Return the (X, Y) coordinate for the center point of the cell that contains the specified text.  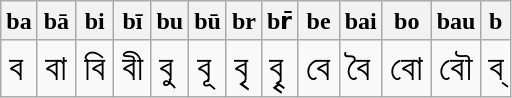
bo (406, 21)
বু (170, 68)
b (496, 21)
bū (208, 21)
ব (19, 68)
bu (170, 21)
বৃ (244, 68)
বৌ (456, 68)
বে (318, 68)
bā (56, 21)
ba (19, 21)
ব্ (496, 68)
bau (456, 21)
বা (56, 68)
bai (360, 21)
বৄ (279, 68)
বী (132, 68)
বো (406, 68)
বি (95, 68)
br (244, 21)
be (318, 21)
br̄ (279, 21)
বূ (208, 68)
bi (95, 21)
বৈ (360, 68)
bī (132, 21)
